Provide the (x, y) coordinate of the cell's center where the given text is located.  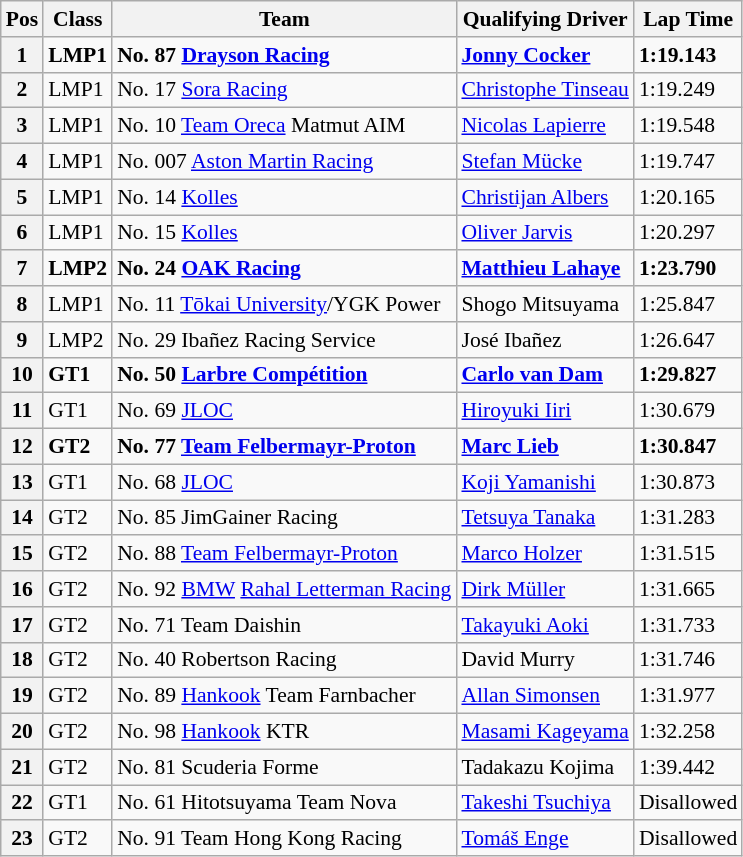
No. 69 JLOC (284, 411)
1:19.249 (688, 90)
No. 81 Scuderia Forme (284, 767)
Oliver Jarvis (544, 233)
No. 11 Tōkai University/YGK Power (284, 304)
No. 98 Hankook KTR (284, 732)
1:31.746 (688, 660)
Tomáš Enge (544, 839)
No. 87 Drayson Racing (284, 55)
Jonny Cocker (544, 55)
No. 71 Team Daishin (284, 625)
1:20.297 (688, 233)
1:25.847 (688, 304)
18 (22, 660)
1:23.790 (688, 269)
1:31.515 (688, 554)
1:30.679 (688, 411)
15 (22, 554)
Pos (22, 19)
3 (22, 126)
20 (22, 732)
Stefan Mücke (544, 162)
12 (22, 447)
Qualifying Driver (544, 19)
Allan Simonsen (544, 696)
No. 15 Kolles (284, 233)
Marco Holzer (544, 554)
No. 17 Sora Racing (284, 90)
Koji Yamanishi (544, 482)
13 (22, 482)
Christijan Albers (544, 197)
1:26.647 (688, 340)
No. 92 BMW Rahal Letterman Racing (284, 589)
No. 61 Hitotsuyama Team Nova (284, 803)
No. 14 Kolles (284, 197)
José Ibañez (544, 340)
2 (22, 90)
1:39.442 (688, 767)
Tetsuya Tanaka (544, 518)
No. 77 Team Felbermayr-Proton (284, 447)
1:31.665 (688, 589)
22 (22, 803)
David Murry (544, 660)
Tadakazu Kojima (544, 767)
6 (22, 233)
Marc Lieb (544, 447)
No. 85 JimGainer Racing (284, 518)
23 (22, 839)
1 (22, 55)
Takeshi Tsuchiya (544, 803)
9 (22, 340)
No. 007 Aston Martin Racing (284, 162)
No. 24 OAK Racing (284, 269)
7 (22, 269)
4 (22, 162)
Christophe Tinseau (544, 90)
1:32.258 (688, 732)
Class (78, 19)
10 (22, 375)
11 (22, 411)
No. 50 Larbre Compétition (284, 375)
Carlo van Dam (544, 375)
21 (22, 767)
14 (22, 518)
No. 89 Hankook Team Farnbacher (284, 696)
17 (22, 625)
1:31.977 (688, 696)
No. 88 Team Felbermayr-Proton (284, 554)
1:31.733 (688, 625)
No. 91 Team Hong Kong Racing (284, 839)
1:19.143 (688, 55)
No. 40 Robertson Racing (284, 660)
No. 10 Team Oreca Matmut AIM (284, 126)
Team (284, 19)
16 (22, 589)
Dirk Müller (544, 589)
Takayuki Aoki (544, 625)
1:30.847 (688, 447)
1:31.283 (688, 518)
5 (22, 197)
1:20.165 (688, 197)
1:19.548 (688, 126)
Hiroyuki Iiri (544, 411)
19 (22, 696)
Shogo Mitsuyama (544, 304)
8 (22, 304)
No. 29 Ibañez Racing Service (284, 340)
Matthieu Lahaye (544, 269)
No. 68 JLOC (284, 482)
1:30.873 (688, 482)
Masami Kageyama (544, 732)
Lap Time (688, 19)
1:19.747 (688, 162)
1:29.827 (688, 375)
Nicolas Lapierre (544, 126)
